From the cell containing the given text, extract its center point as (X, Y) coordinate. 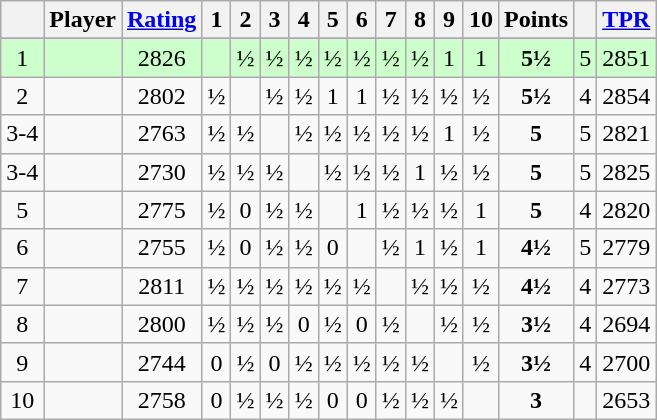
2730 (162, 172)
2755 (162, 248)
2800 (162, 324)
2851 (626, 58)
2758 (162, 400)
Player (83, 20)
2653 (626, 400)
2694 (626, 324)
2802 (162, 96)
2854 (626, 96)
2821 (626, 134)
2820 (626, 210)
2700 (626, 362)
Rating (162, 20)
TPR (626, 20)
2779 (626, 248)
2744 (162, 362)
Points (536, 20)
2773 (626, 286)
2825 (626, 172)
2811 (162, 286)
2763 (162, 134)
2826 (162, 58)
2775 (162, 210)
